Find where the given text appears and provide that cell's center as [X, Y] coordinate. 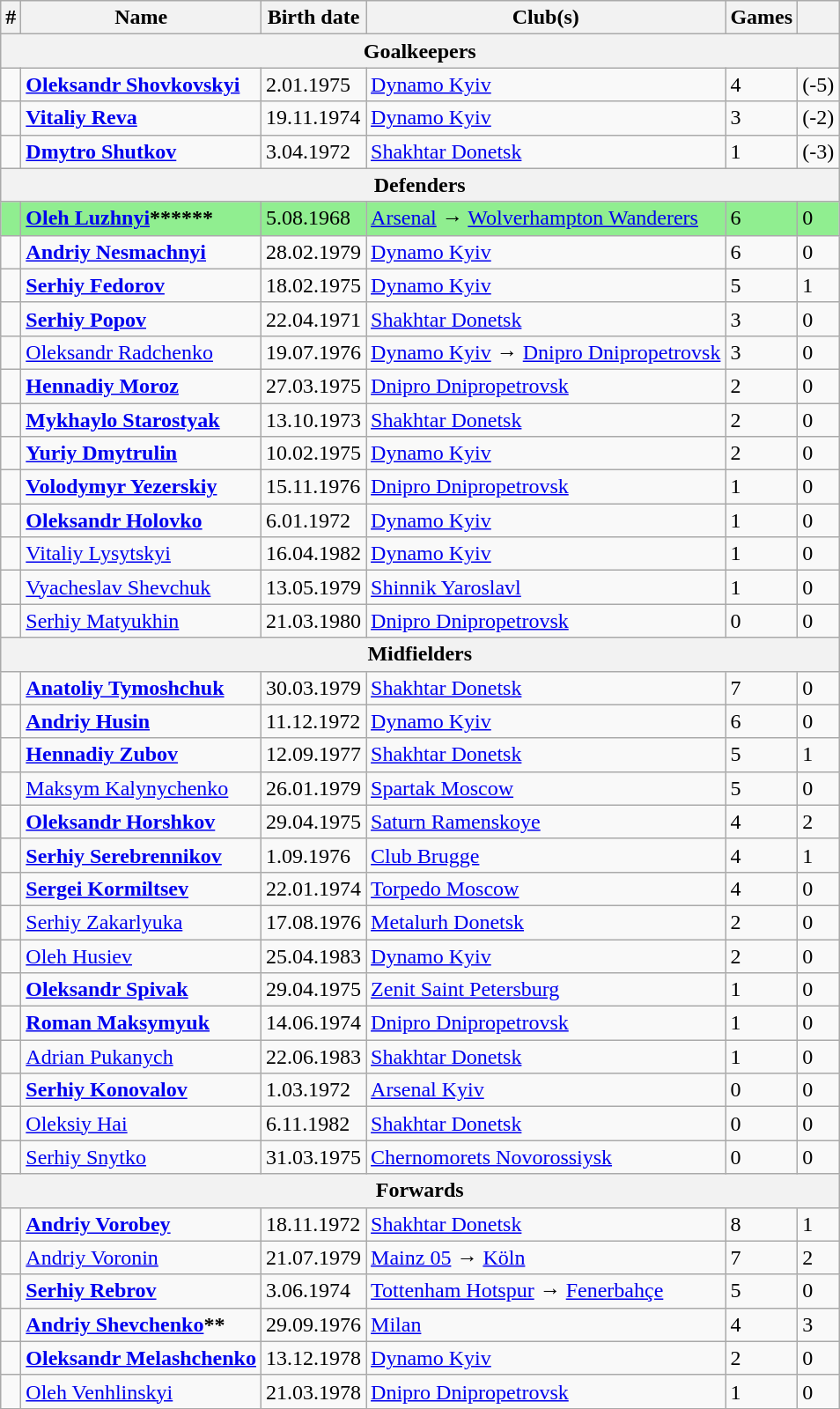
Milan [546, 1324]
6.01.1972 [313, 520]
21.03.1980 [313, 621]
21.07.1979 [313, 1258]
Serhiy Rebrov [141, 1291]
3.04.1972 [313, 151]
26.01.1979 [313, 788]
Andriy Nesmachnyi [141, 252]
29.09.1976 [313, 1324]
Metalurh Donetsk [546, 922]
Dmytro Shutkov [141, 151]
Serhiy Fedorov [141, 285]
Oleksandr Spivak [141, 990]
Zenit Saint Petersburg [546, 990]
Dynamo Kyiv → Dnipro Dnipropetrovsk [546, 352]
Midfielders [420, 654]
Andriy Vorobey [141, 1224]
Spartak Moscow [546, 788]
Yuriy Dmytrulin [141, 454]
# [11, 18]
28.02.1979 [313, 252]
1.03.1972 [313, 1090]
Oleh Husiev [141, 955]
Roman Maksymyuk [141, 1023]
Serhiy Zakarlyuka [141, 922]
25.04.1983 [313, 955]
Shinnik Yaroslavl [546, 587]
Tottenham Hotspur → Fenerbahçe [546, 1291]
3.06.1974 [313, 1291]
Mykhaylo Starostyak [141, 420]
18.11.1972 [313, 1224]
30.03.1979 [313, 688]
Torpedo Moscow [546, 889]
Vitaliy Reva [141, 118]
Andriy Voronin [141, 1258]
Goalkeepers [420, 51]
Saturn Ramenskoye [546, 822]
13.10.1973 [313, 420]
Andriy Husin [141, 721]
27.03.1975 [313, 386]
Oleksiy Hai [141, 1124]
21.03.1978 [313, 1391]
12.09.1977 [313, 755]
Oleh Venhlinskyi [141, 1391]
(-5) [819, 85]
(-3) [819, 151]
Hennadiy Zubov [141, 755]
Serhiy Matyukhin [141, 621]
19.11.1974 [313, 118]
Vitaliy Lysytskyi [141, 554]
Volodymyr Yezerskiy [141, 487]
Serhiy Snytko [141, 1157]
Games [762, 18]
Oleksandr Radchenko [141, 352]
31.03.1975 [313, 1157]
Mainz 05 → Köln [546, 1258]
6.11.1982 [313, 1124]
2.01.1975 [313, 85]
Defenders [420, 185]
Oleksandr Holovko [141, 520]
Oleksandr Horshkov [141, 822]
5.08.1968 [313, 218]
11.12.1972 [313, 721]
22.06.1983 [313, 1057]
8 [762, 1224]
Andriy Shevchenko** [141, 1324]
Name [141, 18]
18.02.1975 [313, 285]
Arsenal Kyiv [546, 1090]
Serhiy Konovalov [141, 1090]
Arsenal → Wolverhampton Wanderers [546, 218]
Maksym Kalynychenko [141, 788]
Chernomorets Novorossiysk [546, 1157]
(-2) [819, 118]
13.05.1979 [313, 587]
14.06.1974 [313, 1023]
Oleksandr Shovkovskyi [141, 85]
10.02.1975 [313, 454]
17.08.1976 [313, 922]
Serhiy Popov [141, 319]
19.07.1976 [313, 352]
Sergei Kormiltsev [141, 889]
Vyacheslav Shevchuk [141, 587]
Oleh Luzhnyi****** [141, 218]
13.12.1978 [313, 1358]
1.09.1976 [313, 855]
Birth date [313, 18]
Hennadiy Moroz [141, 386]
Oleksandr Melashchenko [141, 1358]
22.04.1971 [313, 319]
22.01.1974 [313, 889]
15.11.1976 [313, 487]
Club(s) [546, 18]
Forwards [420, 1191]
Club Brugge [546, 855]
Serhiy Serebrennikov [141, 855]
Anatoliy Tymoshchuk [141, 688]
16.04.1982 [313, 554]
Adrian Pukanych [141, 1057]
